Determine the (X, Y) coordinate at the center of the cell enclosing the given text.  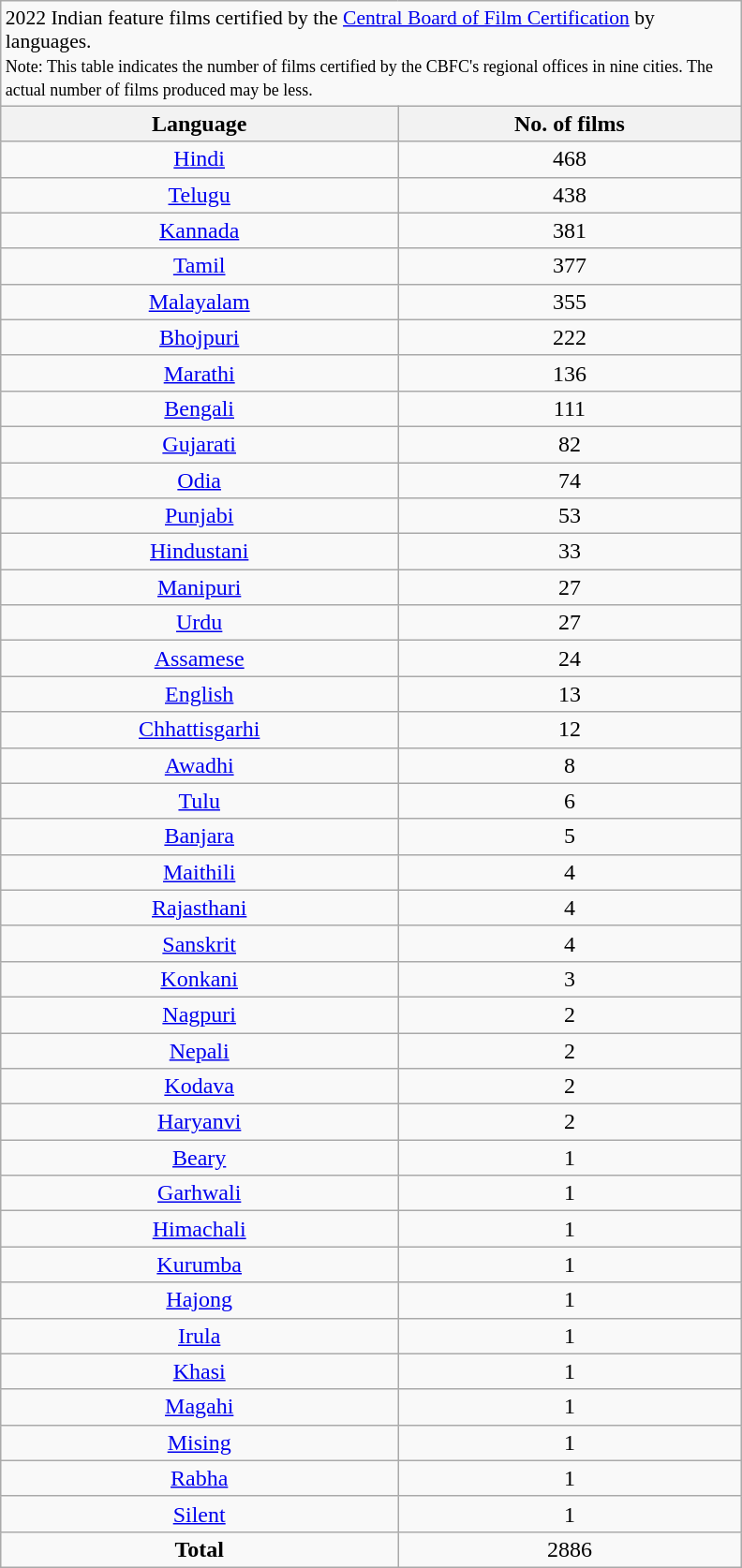
Bengali (200, 408)
Khasi (200, 1371)
Konkani (200, 979)
Telugu (200, 195)
Rajasthani (200, 908)
222 (570, 337)
English (200, 694)
Banjara (200, 836)
Beary (200, 1158)
Kurumba (200, 1265)
Urdu (200, 623)
Tamil (200, 266)
Haryanvi (200, 1122)
Punjabi (200, 516)
13 (570, 694)
377 (570, 266)
Rabha (200, 1478)
5 (570, 836)
Hindi (200, 159)
Nepali (200, 1050)
12 (570, 730)
Odia (200, 481)
Maithili (200, 872)
6 (570, 801)
Himachali (200, 1229)
111 (570, 408)
Nagpuri (200, 1014)
Hajong (200, 1300)
Silent (200, 1514)
3 (570, 979)
53 (570, 516)
Total (200, 1549)
438 (570, 195)
Garhwali (200, 1193)
Marathi (200, 373)
33 (570, 552)
468 (570, 159)
355 (570, 302)
Language (200, 124)
Kannada (200, 230)
Malayalam (200, 302)
No. of films (570, 124)
136 (570, 373)
2886 (570, 1549)
Mising (200, 1442)
8 (570, 765)
24 (570, 658)
74 (570, 481)
Tulu (200, 801)
Gujarati (200, 444)
Sanskrit (200, 943)
82 (570, 444)
Irula (200, 1336)
Chhattisgarhi (200, 730)
Assamese (200, 658)
Awadhi (200, 765)
Magahi (200, 1407)
Bhojpuri (200, 337)
Kodava (200, 1087)
381 (570, 230)
Manipuri (200, 587)
Hindustani (200, 552)
